Return the (X, Y) coordinate for the center point of the cell that contains the specified text.  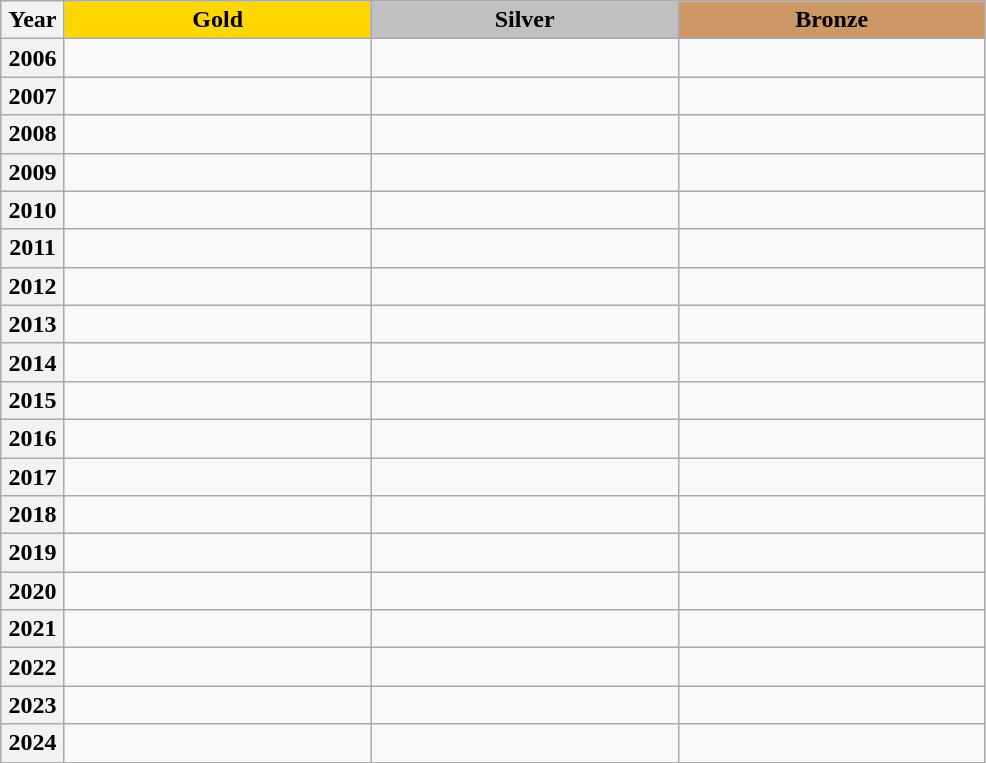
2021 (32, 629)
2023 (32, 705)
2006 (32, 58)
2015 (32, 400)
Year (32, 20)
2017 (32, 477)
2008 (32, 134)
2020 (32, 591)
2019 (32, 553)
2014 (32, 362)
2011 (32, 248)
2013 (32, 324)
Gold (218, 20)
2018 (32, 515)
Bronze (832, 20)
Silver (524, 20)
2016 (32, 438)
2024 (32, 743)
2022 (32, 667)
2010 (32, 210)
2007 (32, 96)
2009 (32, 172)
2012 (32, 286)
